Return the [x, y] coordinate for the center point of the cell that contains the specified text.  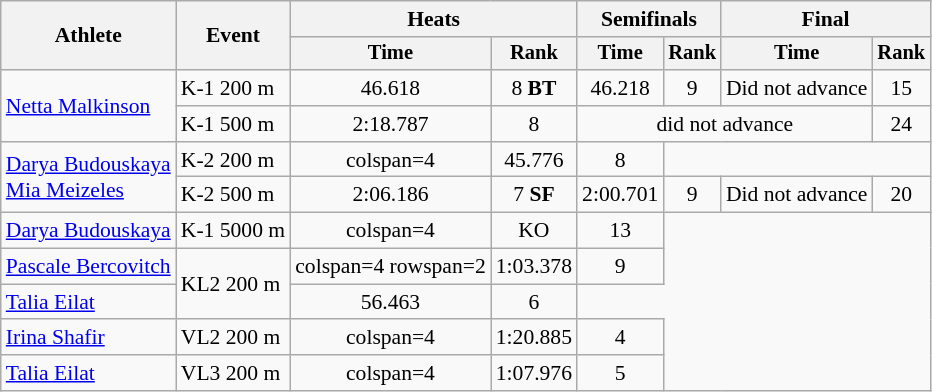
K-1 200 m [233, 88]
1:03.378 [534, 267]
Irina Shafir [88, 338]
4 [620, 338]
did not advance [724, 124]
2:06.186 [390, 195]
7 SF [534, 195]
Event [233, 36]
46.618 [390, 88]
1:07.976 [534, 373]
24 [902, 124]
VL2 200 m [233, 338]
1:20.885 [534, 338]
K-1 500 m [233, 124]
46.218 [620, 88]
Athlete [88, 36]
2:00.701 [620, 195]
K-1 5000 m [233, 231]
Netta Malkinson [88, 106]
KL2 200 m [233, 284]
2:18.787 [390, 124]
Semifinals [649, 19]
13 [620, 231]
colspan=4 rowspan=2 [390, 267]
20 [902, 195]
K-2 500 m [233, 195]
45.776 [534, 160]
Final [826, 19]
Darya Budouskaya [88, 231]
Darya BudouskayaMia Meizeles [88, 178]
Heats [434, 19]
K-2 200 m [233, 160]
KO [534, 231]
8 BT [534, 88]
56.463 [390, 302]
15 [902, 88]
Pascale Bercovitch [88, 267]
5 [620, 373]
VL3 200 m [233, 373]
6 [534, 302]
